Scan for the cell matching the given text and deliver its (X, Y) coordinate at center. 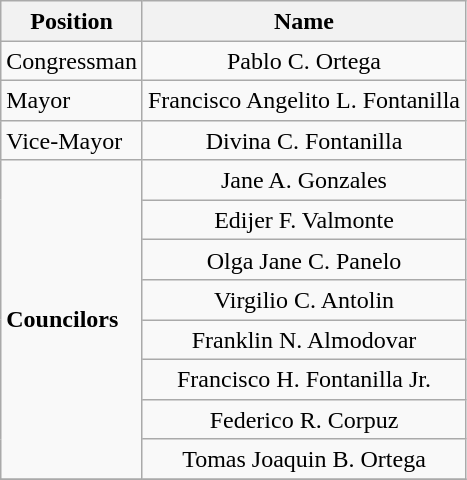
Virgilio C. Antolin (304, 300)
Councilors (72, 320)
Vice-Mayor (72, 140)
Position (72, 21)
Jane A. Gonzales (304, 180)
Francisco Angelito L. Fontanilla (304, 100)
Franklin N. Almodovar (304, 340)
Name (304, 21)
Tomas Joaquin B. Ortega (304, 459)
Congressman (72, 61)
Pablo C. Ortega (304, 61)
Edijer F. Valmonte (304, 220)
Federico R. Corpuz (304, 419)
Francisco H. Fontanilla Jr. (304, 379)
Divina C. Fontanilla (304, 140)
Olga Jane C. Panelo (304, 260)
Mayor (72, 100)
